Detect which cell encompasses the target text, then output its (x, y) center coordinate. 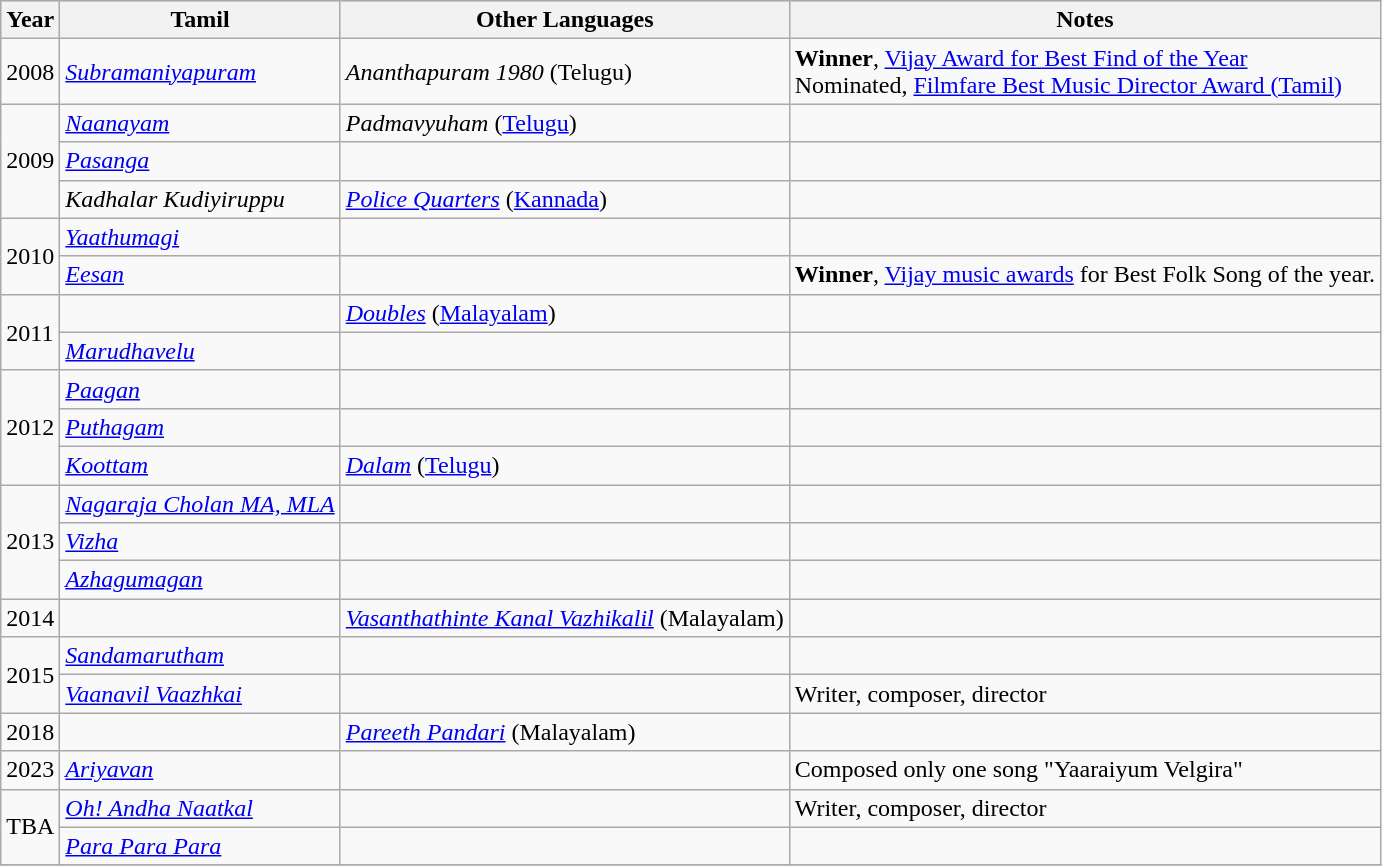
Police Quarters (Kannada) (564, 199)
2011 (30, 332)
Vasanthathinte Kanal Vazhikalil (Malayalam) (564, 618)
Kadhalar Kudiyiruppu (200, 199)
Oh! Andha Naatkal (200, 808)
Naanayam (200, 123)
Puthagam (200, 427)
Subramaniyapuram (200, 72)
Nagaraja Cholan MA, MLA (200, 503)
Paagan (200, 389)
Vaanavil Vaazhkai (200, 694)
TBA (30, 827)
Doubles (Malayalam) (564, 313)
Azhagumagan (200, 580)
Ariyavan (200, 770)
2015 (30, 675)
2023 (30, 770)
Winner, Vijay Award for Best Find of the YearNominated, Filmfare Best Music Director Award (Tamil) (1084, 72)
Ananthapuram 1980 (Telugu) (564, 72)
Eesan (200, 275)
Year (30, 20)
Vizha (200, 542)
2008 (30, 72)
Winner, Vijay music awards for Best Folk Song of the year. (1084, 275)
2013 (30, 541)
2010 (30, 256)
Tamil (200, 20)
Padmavyuham (Telugu) (564, 123)
Sandamarutham (200, 656)
Other Languages (564, 20)
Marudhavelu (200, 351)
2014 (30, 618)
Notes (1084, 20)
2009 (30, 161)
Para Para Para (200, 846)
Koottam (200, 465)
Pareeth Pandari (Malayalam) (564, 732)
Composed only one song "Yaaraiyum Velgira" (1084, 770)
2018 (30, 732)
Pasanga (200, 161)
Dalam (Telugu) (564, 465)
Yaathumagi (200, 237)
2012 (30, 427)
